Return the (X, Y) coordinate for the center point of the cell that contains the specified text.  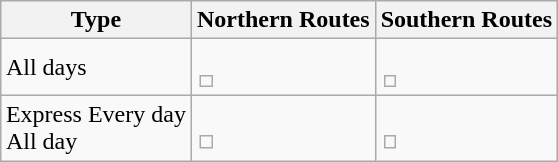
All days (96, 68)
Express Every dayAll day (96, 128)
Northern Routes (283, 20)
Type (96, 20)
Southern Routes (466, 20)
